Scan for the cell matching the given text and deliver its [x, y] coordinate at center. 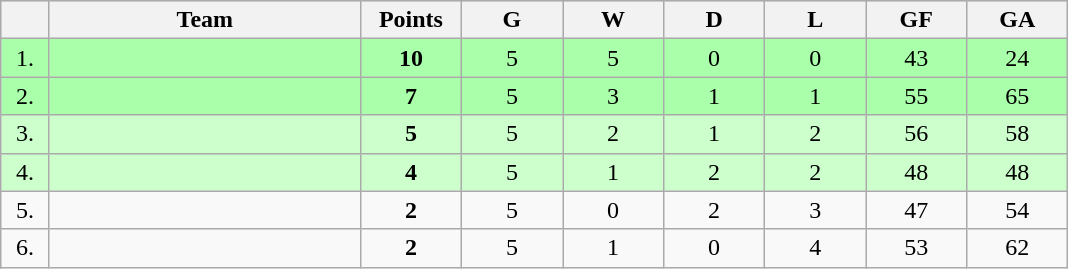
G [512, 20]
5. [26, 210]
43 [916, 58]
10 [410, 58]
62 [1018, 248]
Points [410, 20]
W [612, 20]
47 [916, 210]
53 [916, 248]
55 [916, 96]
2. [26, 96]
7 [410, 96]
6. [26, 248]
54 [1018, 210]
L [816, 20]
D [714, 20]
GA [1018, 20]
4. [26, 172]
65 [1018, 96]
3. [26, 134]
GF [916, 20]
1. [26, 58]
24 [1018, 58]
58 [1018, 134]
56 [916, 134]
Team [204, 20]
